Determine the [X, Y] coordinate at the center of the cell enclosing the given text.  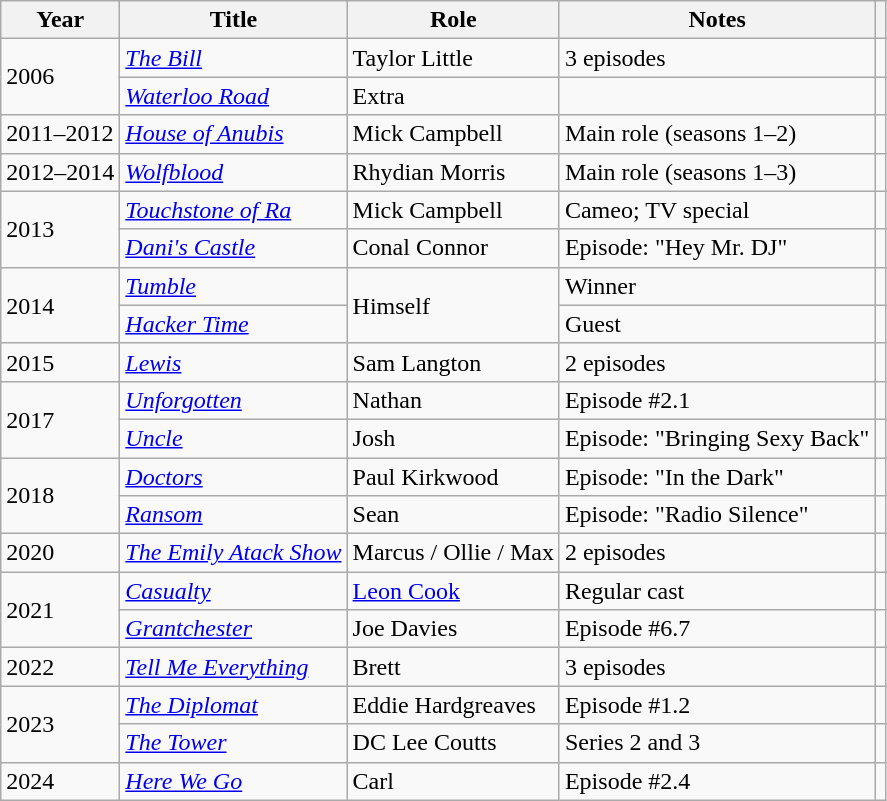
Main role (seasons 1–3) [716, 172]
2006 [60, 77]
Waterloo Road [234, 96]
Cameo; TV special [716, 210]
Notes [716, 20]
Ransom [234, 515]
Marcus / Ollie / Max [453, 553]
2011–2012 [60, 134]
Dani's Castle [234, 248]
Carl [453, 781]
Winner [716, 286]
Extra [453, 96]
2015 [60, 362]
2023 [60, 724]
The Diplomat [234, 705]
Episode #2.4 [716, 781]
Tumble [234, 286]
2024 [60, 781]
Regular cast [716, 591]
Rhydian Morris [453, 172]
2018 [60, 496]
Series 2 and 3 [716, 743]
Episode: "In the Dark" [716, 477]
Uncle [234, 438]
Himself [453, 305]
Episode #1.2 [716, 705]
Lewis [234, 362]
Episode: "Radio Silence" [716, 515]
Joe Davies [453, 629]
House of Anubis [234, 134]
2022 [60, 667]
Doctors [234, 477]
Casualty [234, 591]
2021 [60, 610]
Here We Go [234, 781]
DC Lee Coutts [453, 743]
Sam Langton [453, 362]
2013 [60, 229]
Paul Kirkwood [453, 477]
Episode #6.7 [716, 629]
Taylor Little [453, 58]
Hacker Time [234, 324]
2014 [60, 305]
Josh [453, 438]
Conal Connor [453, 248]
Episode #2.1 [716, 400]
Role [453, 20]
Brett [453, 667]
Eddie Hardgreaves [453, 705]
Leon Cook [453, 591]
2017 [60, 419]
Episode: "Bringing Sexy Back" [716, 438]
Title [234, 20]
Main role (seasons 1–2) [716, 134]
2012–2014 [60, 172]
Year [60, 20]
Guest [716, 324]
Sean [453, 515]
Touchstone of Ra [234, 210]
The Bill [234, 58]
The Tower [234, 743]
Nathan [453, 400]
Episode: "Hey Mr. DJ" [716, 248]
Tell Me Everything [234, 667]
Unforgotten [234, 400]
Wolfblood [234, 172]
Grantchester [234, 629]
2020 [60, 553]
The Emily Atack Show [234, 553]
